Identify which cell holds the provided text, then report its [x, y] central coordinate. 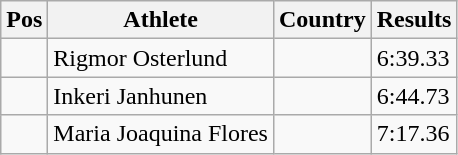
6:39.33 [414, 58]
Rigmor Osterlund [161, 58]
7:17.36 [414, 134]
Maria Joaquina Flores [161, 134]
Country [322, 20]
Athlete [161, 20]
Pos [24, 20]
Results [414, 20]
Inkeri Janhunen [161, 96]
6:44.73 [414, 96]
